Return (X, Y) of the center of cell containing provided text 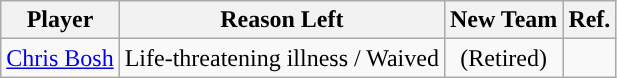
(Retired) (503, 58)
Reason Left (282, 20)
New Team (503, 20)
Player (60, 20)
Life-threatening illness / Waived (282, 58)
Ref. (590, 20)
Chris Bosh (60, 58)
